Scan for the cell matching the given text and deliver its (x, y) coordinate at center. 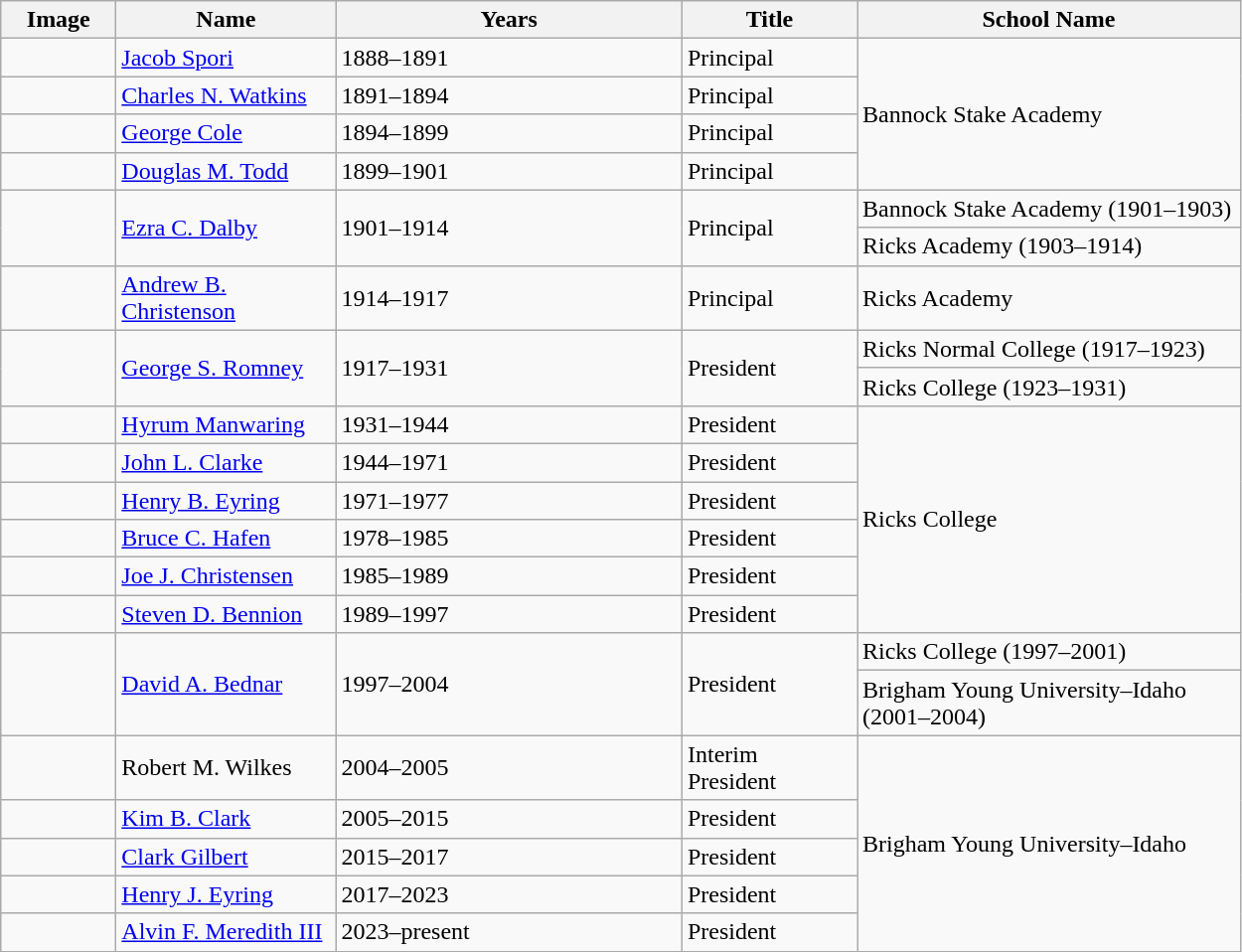
Bruce C. Hafen (227, 539)
2004–2005 (509, 767)
1985–1989 (509, 576)
Name (227, 20)
Ricks Academy (1048, 298)
Steven D. Bennion (227, 614)
Bannock Stake Academy (1048, 114)
1891–1894 (509, 95)
Brigham Young University–Idaho (1048, 843)
1894–1899 (509, 133)
Ezra C. Dalby (227, 228)
1917–1931 (509, 368)
1901–1914 (509, 228)
1888–1891 (509, 58)
Alvin F. Meredith III (227, 932)
Clark Gilbert (227, 857)
Title (769, 20)
Kim B. Clark (227, 819)
2023–present (509, 932)
1899–1901 (509, 171)
David A. Bednar (227, 684)
Interim President (769, 767)
Ricks College (1048, 519)
Jacob Spori (227, 58)
George Cole (227, 133)
1971–1977 (509, 500)
1997–2004 (509, 684)
Ricks College (1997–2001) (1048, 652)
Charles N. Watkins (227, 95)
Bannock Stake Academy (1901–1903) (1048, 209)
1914–1917 (509, 298)
Andrew B. Christenson (227, 298)
George S. Romney (227, 368)
Hyrum Manwaring (227, 424)
Image (59, 20)
Brigham Young University–Idaho (2001–2004) (1048, 704)
School Name (1048, 20)
2015–2017 (509, 857)
John L. Clarke (227, 462)
Douglas M. Todd (227, 171)
Henry J. Eyring (227, 894)
2017–2023 (509, 894)
Ricks College (1923–1931) (1048, 387)
1989–1997 (509, 614)
1944–1971 (509, 462)
1978–1985 (509, 539)
2005–2015 (509, 819)
1931–1944 (509, 424)
Ricks Normal College (1917–1923) (1048, 349)
Years (509, 20)
Henry B. Eyring (227, 500)
Ricks Academy (1903–1914) (1048, 246)
Joe J. Christensen (227, 576)
Robert M. Wilkes (227, 767)
